Return the [x, y] coordinate for the center point of the cell that contains the specified text.  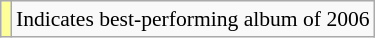
Indicates best-performing album of 2006 [193, 19]
